Output the (x, y) coordinate of the center of the cell containing the given text.  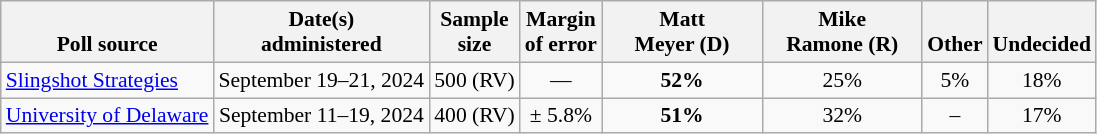
17% (1042, 116)
Marginof error (561, 32)
18% (1042, 80)
32% (842, 116)
5% (954, 80)
MattMeyer (D) (682, 32)
Samplesize (474, 32)
September 19–21, 2024 (321, 80)
Date(s)administered (321, 32)
Poll source (108, 32)
± 5.8% (561, 116)
400 (RV) (474, 116)
University of Delaware (108, 116)
51% (682, 116)
52% (682, 80)
– (954, 116)
September 11–19, 2024 (321, 116)
MikeRamone (R) (842, 32)
500 (RV) (474, 80)
Other (954, 32)
Slingshot Strategies (108, 80)
— (561, 80)
Undecided (1042, 32)
25% (842, 80)
